Find where the given text appears and provide that cell's center as (x, y) coordinate. 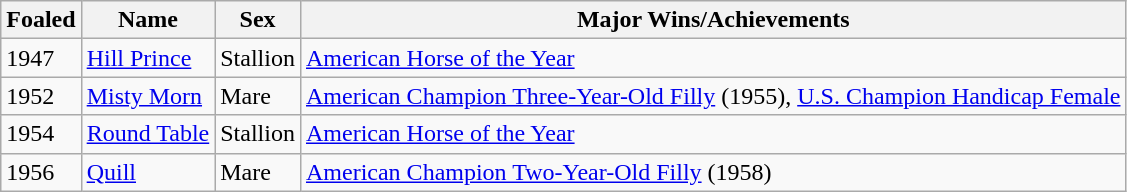
Round Table (148, 134)
1954 (41, 134)
Sex (258, 20)
Hill Prince (148, 58)
Major Wins/Achievements (713, 20)
1952 (41, 96)
American Champion Two-Year-Old Filly (1958) (713, 172)
1947 (41, 58)
1956 (41, 172)
Foaled (41, 20)
Name (148, 20)
American Champion Three-Year-Old Filly (1955), U.S. Champion Handicap Female (713, 96)
Quill (148, 172)
Misty Morn (148, 96)
